For the text-containing cell, return its midpoint in (X, Y) coordinate format. 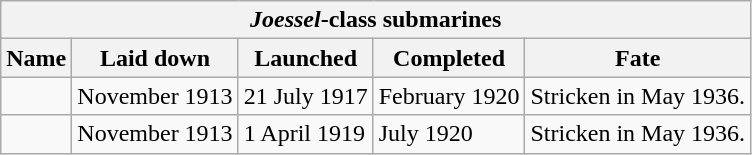
1 April 1919 (306, 134)
21 July 1917 (306, 96)
Launched (306, 58)
February 1920 (449, 96)
Completed (449, 58)
Name (36, 58)
Laid down (155, 58)
Joessel-class submarines (376, 20)
Fate (638, 58)
July 1920 (449, 134)
